From the cell containing the given text, extract its center point as (X, Y) coordinate. 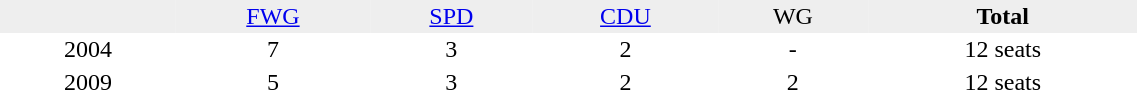
3 (452, 50)
CDU (626, 16)
FWG (273, 16)
WG (793, 16)
7 (273, 50)
2004 (88, 50)
2 (626, 50)
SPD (452, 16)
- (793, 50)
